Pinpoint the cell where the given text exists, returning its (x, y) midpoint coordinate. 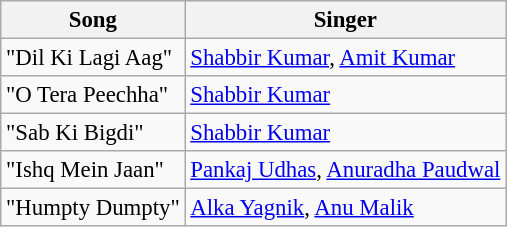
"Dil Ki Lagi Aag" (93, 58)
Shabbir Kumar, Amit Kumar (346, 58)
"Humpty Dumpty" (93, 208)
Singer (346, 20)
Alka Yagnik, Anu Malik (346, 208)
"Sab Ki Bigdi" (93, 133)
Song (93, 20)
Pankaj Udhas, Anuradha Paudwal (346, 170)
"O Tera Peechha" (93, 95)
"Ishq Mein Jaan" (93, 170)
